Return the [x, y] coordinate for the center point of the cell that contains the specified text.  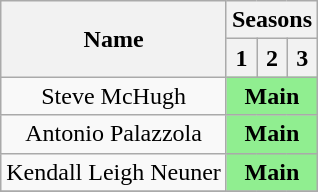
2 [272, 58]
Seasons [272, 20]
Kendall Leigh Neuner [114, 172]
Antonio Palazzola [114, 134]
Name [114, 39]
1 [241, 58]
3 [302, 58]
Steve McHugh [114, 96]
